Provide the [X, Y] coordinate of the cell's center where the given text is located.  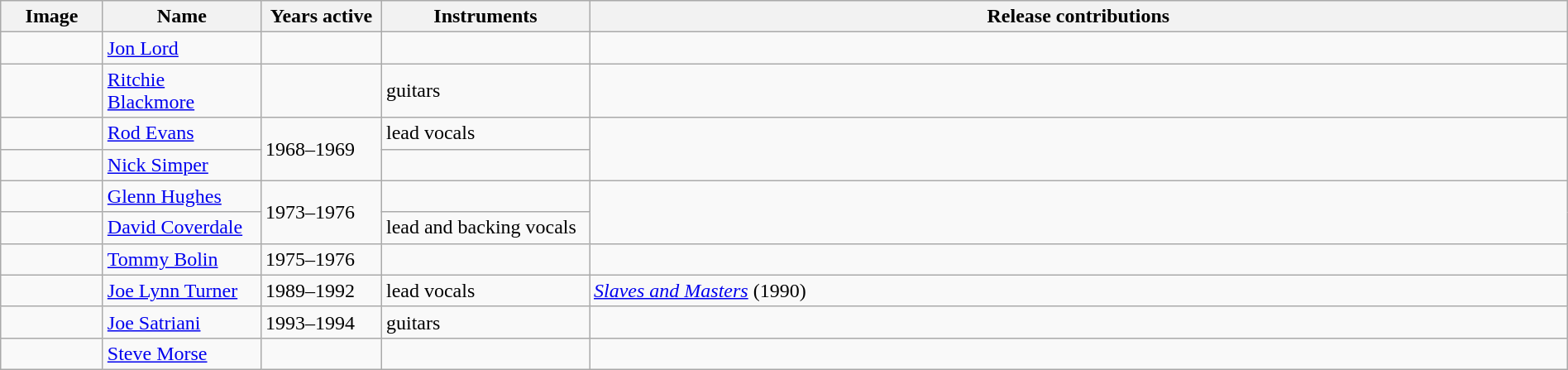
Nick Simper [182, 165]
1968–1969 [321, 149]
Instruments [485, 17]
Joe Lynn Turner [182, 291]
1989–1992 [321, 291]
1993–1994 [321, 322]
Name [182, 17]
1975–1976 [321, 259]
Slaves and Masters (1990) [1078, 291]
Joe Satriani [182, 322]
1973–1976 [321, 212]
Rod Evans [182, 133]
Release contributions [1078, 17]
Tommy Bolin [182, 259]
lead and backing vocals [485, 228]
Years active [321, 17]
Ritchie Blackmore [182, 91]
Jon Lord [182, 48]
Glenn Hughes [182, 196]
Steve Morse [182, 353]
David Coverdale [182, 228]
Image [52, 17]
